Locate the cell with the specified text and output its (x, y) center coordinate. 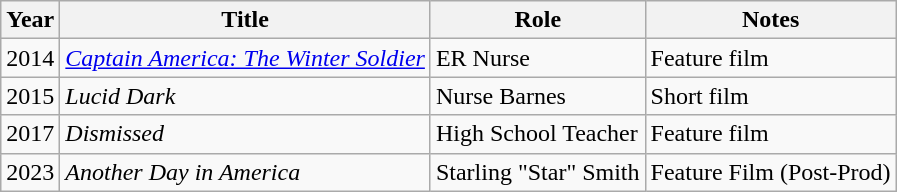
2023 (30, 172)
Lucid Dark (246, 96)
Feature Film (Post-Prod) (770, 172)
Captain America: The Winter Soldier (246, 58)
Year (30, 20)
2015 (30, 96)
Starling "Star" Smith (538, 172)
Role (538, 20)
Notes (770, 20)
2014 (30, 58)
High School Teacher (538, 134)
Title (246, 20)
ER Nurse (538, 58)
Dismissed (246, 134)
Short film (770, 96)
Nurse Barnes (538, 96)
Another Day in America (246, 172)
2017 (30, 134)
